Return [X, Y] of the center of cell containing provided text 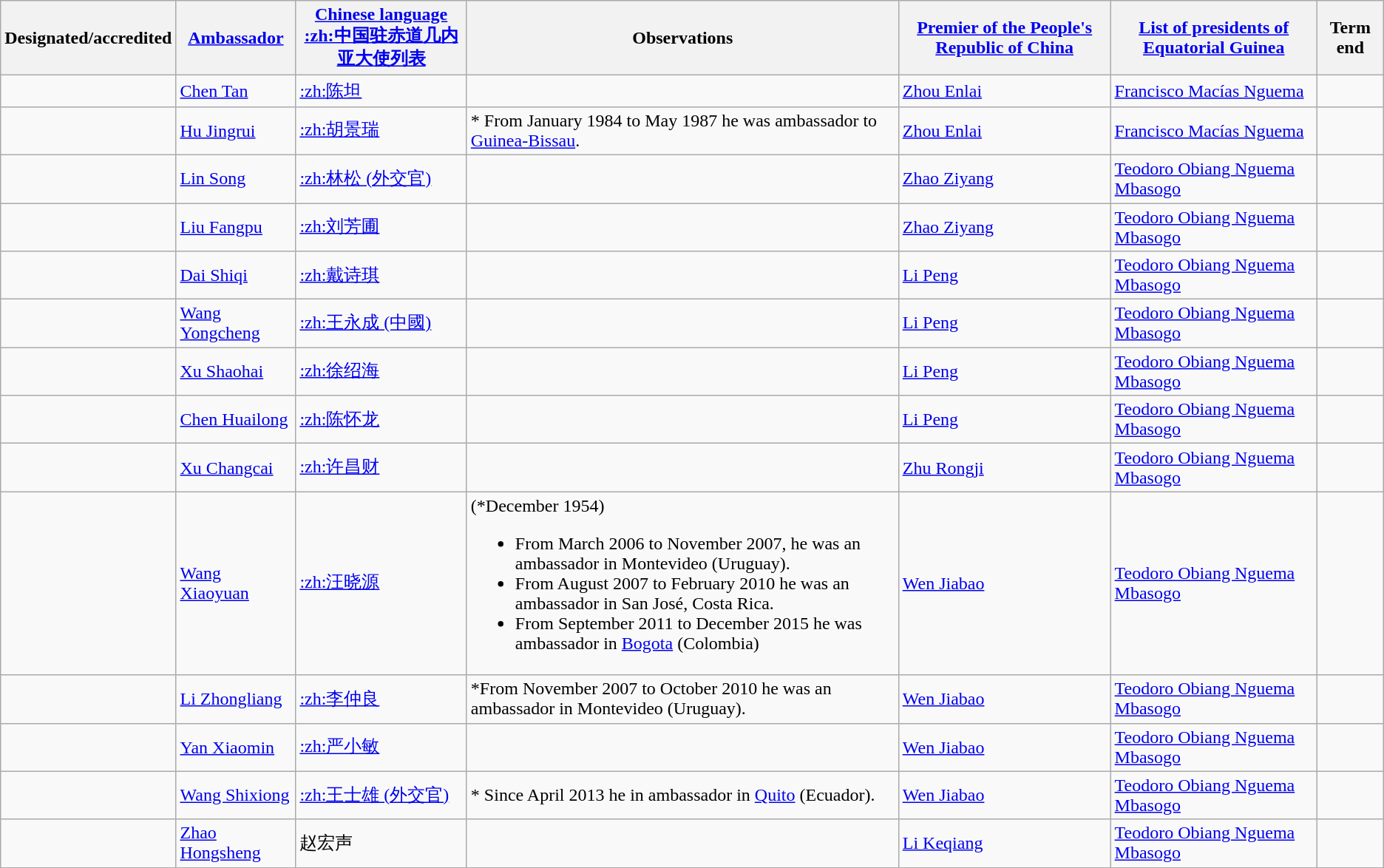
Chen Tan [236, 92]
:zh:徐绍海 [381, 371]
:zh:许昌财 [381, 467]
Chen Huailong [236, 420]
:zh:王永成 (中國) [381, 324]
Ambassador [236, 38]
:zh:王士雄 (外交官) [381, 796]
* From January 1984 to May 1987 he was ambassador to Guinea-Bissau. [682, 130]
:zh:林松 (外交官) [381, 179]
Observations [682, 38]
Lin Song [236, 179]
Li Zhongliang [236, 699]
Wang Yongcheng [236, 324]
Xu Changcai [236, 467]
List of presidents of Equatorial Guinea [1214, 38]
:zh:汪晓源 [381, 583]
Xu Shaohai [236, 371]
:zh:陈怀龙 [381, 420]
:zh:李仲良 [381, 699]
Wang Shixiong [236, 796]
Premier of the People's Republic of China [1004, 38]
:zh:陈坦 [381, 92]
Dai Shiqi [236, 275]
:zh:戴诗琪 [381, 275]
Li Keqiang [1004, 843]
:zh:严小敏 [381, 747]
Zhao Hongsheng [236, 843]
Hu Jingrui [236, 130]
Liu Fangpu [236, 226]
:zh:胡景瑞 [381, 130]
Wang Xiaoyuan [236, 583]
* Since April 2013 he in ambassador in Quito (Ecuador). [682, 796]
Chinese language:zh:中国驻赤道几内亚大使列表 [381, 38]
Yan Xiaomin [236, 747]
Designated/accredited [89, 38]
*From November 2007 to October 2010 he was an ambassador in Montevideo (Uruguay). [682, 699]
赵宏声 [381, 843]
Zhu Rongji [1004, 467]
Term end [1350, 38]
:zh:刘芳圃 [381, 226]
